Provide the [x, y] coordinate of the cell's center where the given text is located.  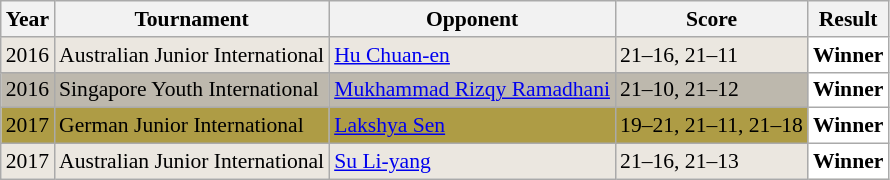
Opponent [472, 19]
21–10, 21–12 [712, 90]
Tournament [192, 19]
Su Li-yang [472, 162]
German Junior International [192, 126]
Result [848, 19]
Mukhammad Rizqy Ramadhani [472, 90]
21–16, 21–13 [712, 162]
Year [28, 19]
Singapore Youth International [192, 90]
Hu Chuan-en [472, 55]
21–16, 21–11 [712, 55]
Score [712, 19]
Lakshya Sen [472, 126]
19–21, 21–11, 21–18 [712, 126]
